Return [x, y] of the center of cell containing provided text 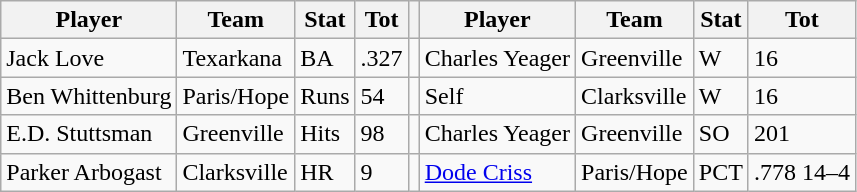
Runs [325, 96]
SO [720, 134]
BA [325, 58]
.778 14–4 [802, 172]
Dode Criss [497, 172]
Parker Arbogast [89, 172]
E.D. Stuttsman [89, 134]
PCT [720, 172]
HR [325, 172]
Texarkana [236, 58]
Self [497, 96]
201 [802, 134]
98 [382, 134]
.327 [382, 58]
9 [382, 172]
Hits [325, 134]
54 [382, 96]
Ben Whittenburg [89, 96]
Jack Love [89, 58]
